Determine the (X, Y) coordinate at the center of the cell enclosing the given text.  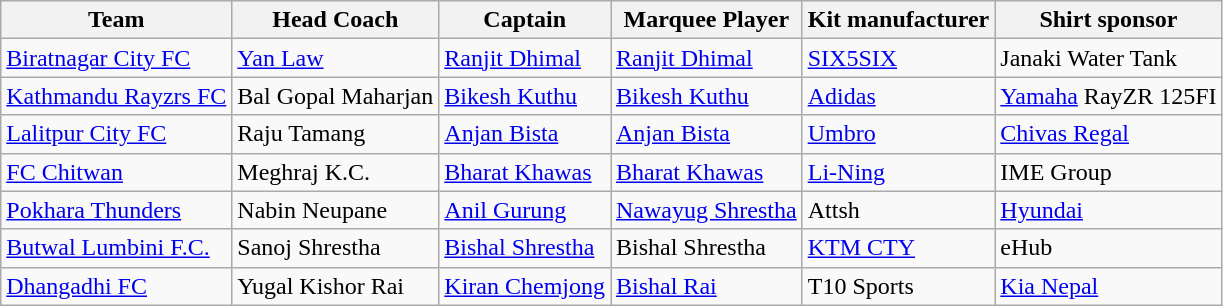
Yamaha RayZR 125FI (1108, 96)
Marquee Player (706, 20)
Kit manufacturer (898, 20)
Kathmandu Rayzrs FC (116, 96)
Nawayug Shrestha (706, 210)
Captain (525, 20)
Nabin Neupane (336, 210)
Umbro (898, 134)
Dhangadhi FC (116, 286)
Hyundai (1108, 210)
Bishal Rai (706, 286)
KTM CTY (898, 248)
T10 Sports (898, 286)
Meghraj K.C. (336, 172)
Li-Ning (898, 172)
Yan Law (336, 58)
Attsh (898, 210)
Shirt sponsor (1108, 20)
Kiran Chemjong (525, 286)
Raju Tamang (336, 134)
Anil Gurung (525, 210)
Yugal Kishor Rai (336, 286)
Chivas Regal (1108, 134)
Team (116, 20)
Lalitpur City FC (116, 134)
Sanoj Shrestha (336, 248)
Kia Nepal (1108, 286)
Head Coach (336, 20)
IME Group (1108, 172)
Butwal Lumbini F.C. (116, 248)
Pokhara Thunders (116, 210)
Janaki Water Tank (1108, 58)
SIX5SIX (898, 58)
Bal Gopal Maharjan (336, 96)
FC Chitwan (116, 172)
eHub (1108, 248)
Adidas (898, 96)
Biratnagar City FC (116, 58)
